From the cell containing the given text, extract its center point as (x, y) coordinate. 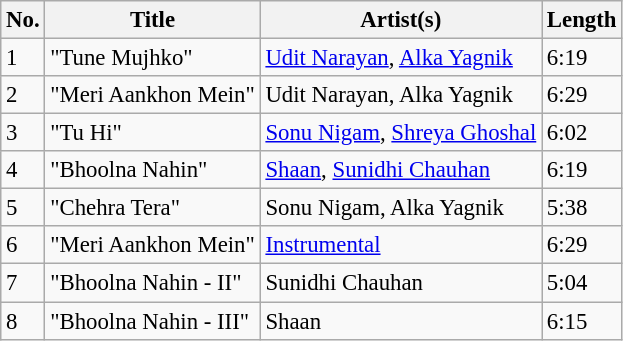
4 (23, 170)
Sonu Nigam, Alka Yagnik (400, 208)
2 (23, 95)
"Bhoolna Nahin - III" (152, 321)
"Tu Hi" (152, 133)
6:15 (582, 321)
Length (582, 20)
5:38 (582, 208)
5:04 (582, 283)
8 (23, 321)
"Tune Mujhko" (152, 58)
No. (23, 20)
Sonu Nigam, Shreya Ghoshal (400, 133)
Instrumental (400, 245)
Shaan, Sunidhi Chauhan (400, 170)
Artist(s) (400, 20)
7 (23, 283)
"Chehra Tera" (152, 208)
Sunidhi Chauhan (400, 283)
5 (23, 208)
3 (23, 133)
"Bhoolna Nahin" (152, 170)
6:02 (582, 133)
6 (23, 245)
Shaan (400, 321)
"Bhoolna Nahin - II" (152, 283)
1 (23, 58)
Title (152, 20)
